Detect which cell encompasses the target text, then output its [x, y] center coordinate. 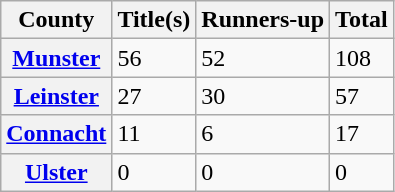
Runners-up [263, 20]
County [56, 20]
Munster [56, 58]
30 [263, 96]
Leinster [56, 96]
Ulster [56, 172]
108 [362, 58]
27 [154, 96]
Total [362, 20]
11 [154, 134]
17 [362, 134]
6 [263, 134]
Title(s) [154, 20]
57 [362, 96]
Connacht [56, 134]
56 [154, 58]
52 [263, 58]
